Output the [X, Y] coordinate of the center of the cell containing the given text.  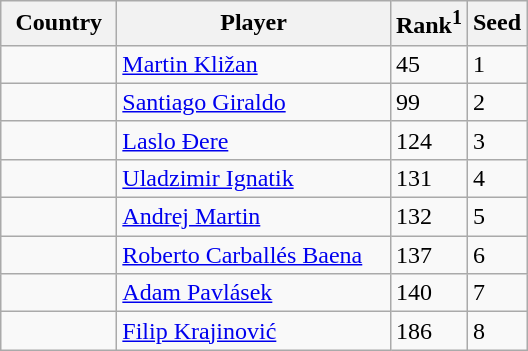
3 [496, 140]
131 [428, 178]
Uladzimir Ignatik [254, 178]
1 [496, 64]
Country [59, 24]
Adam Pavlásek [254, 293]
140 [428, 293]
5 [496, 217]
6 [496, 255]
Rank1 [428, 24]
7 [496, 293]
2 [496, 102]
99 [428, 102]
Roberto Carballés Baena [254, 255]
4 [496, 178]
186 [428, 331]
8 [496, 331]
137 [428, 255]
Seed [496, 24]
132 [428, 217]
Laslo Đere [254, 140]
Player [254, 24]
45 [428, 64]
Santiago Giraldo [254, 102]
Martin Kližan [254, 64]
Andrej Martin [254, 217]
Filip Krajinović [254, 331]
124 [428, 140]
